Return the (X, Y) coordinate for the center point of the cell that contains the specified text.  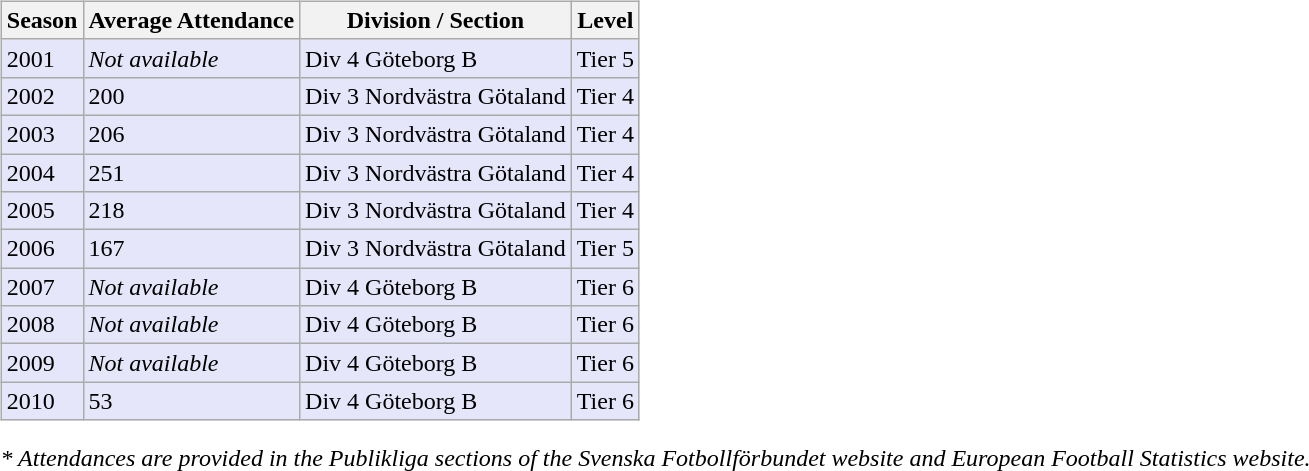
251 (192, 173)
2002 (42, 96)
206 (192, 134)
2003 (42, 134)
2006 (42, 249)
Average Attendance (192, 20)
2001 (42, 58)
2005 (42, 211)
2009 (42, 363)
Season (42, 20)
2010 (42, 401)
2007 (42, 287)
200 (192, 96)
218 (192, 211)
2004 (42, 173)
167 (192, 249)
Level (605, 20)
53 (192, 401)
Division / Section (436, 20)
2008 (42, 325)
